Find where the given text appears and provide that cell's center as (x, y) coordinate. 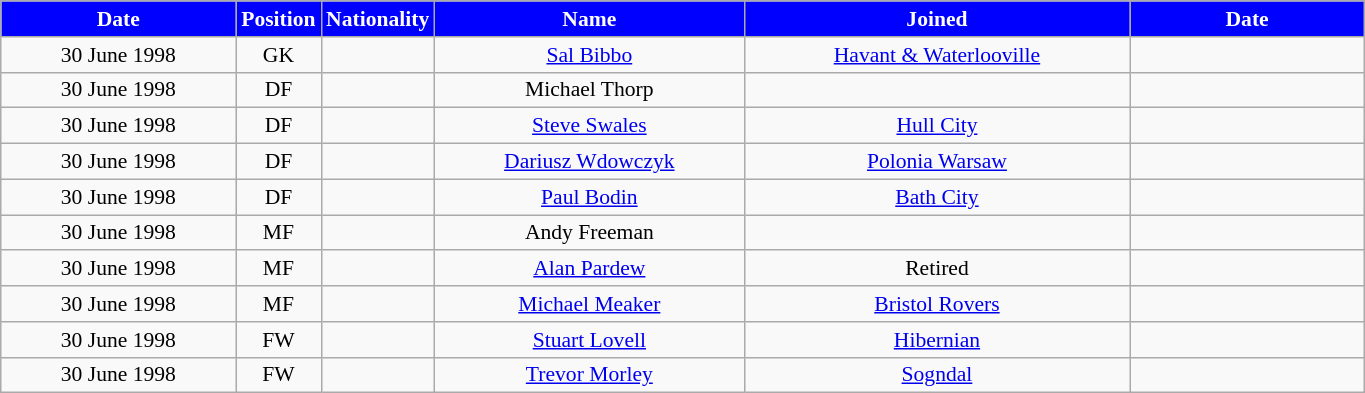
Sal Bibbo (589, 55)
Hull City (936, 126)
Steve Swales (589, 126)
Andy Freeman (589, 233)
Bath City (936, 197)
Hibernian (936, 340)
Nationality (378, 19)
Retired (936, 269)
Polonia Warsaw (936, 162)
Position (278, 19)
Michael Thorp (589, 90)
Dariusz Wdowczyk (589, 162)
GK (278, 55)
Michael Meaker (589, 304)
Alan Pardew (589, 269)
Joined (936, 19)
Stuart Lovell (589, 340)
Sogndal (936, 375)
Name (589, 19)
Bristol Rovers (936, 304)
Paul Bodin (589, 197)
Trevor Morley (589, 375)
Havant & Waterlooville (936, 55)
